Extract the (X, Y) coordinate from the center of the cell holding the provided text.  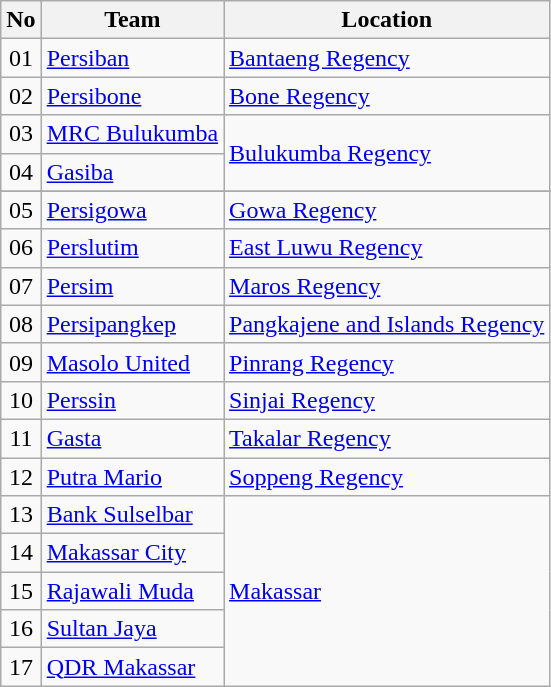
Sultan Jaya (132, 629)
Takalar Regency (387, 438)
05 (21, 210)
Persiban (132, 58)
Maros Regency (387, 286)
16 (21, 629)
Location (387, 20)
Persibone (132, 96)
East Luwu Regency (387, 248)
15 (21, 591)
04 (21, 172)
Bantaeng Regency (387, 58)
Persigowa (132, 210)
12 (21, 477)
Perslutim (132, 248)
02 (21, 96)
Bulukumba Regency (387, 153)
13 (21, 515)
Gasta (132, 438)
07 (21, 286)
Gowa Regency (387, 210)
Team (132, 20)
09 (21, 362)
Persipangkep (132, 324)
Pangkajene and Islands Regency (387, 324)
Soppeng Regency (387, 477)
06 (21, 248)
Makassar (387, 591)
QDR Makassar (132, 667)
Persim (132, 286)
Pinrang Regency (387, 362)
Bank Sulselbar (132, 515)
08 (21, 324)
Masolo United (132, 362)
03 (21, 134)
14 (21, 553)
Gasiba (132, 172)
Rajawali Muda (132, 591)
No (21, 20)
Makassar City (132, 553)
01 (21, 58)
Perssin (132, 400)
10 (21, 400)
Bone Regency (387, 96)
MRC Bulukumba (132, 134)
11 (21, 438)
17 (21, 667)
Putra Mario (132, 477)
Sinjai Regency (387, 400)
